Determine the (x, y) coordinate at the center of the cell enclosing the given text.  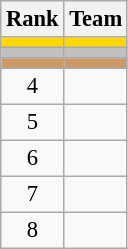
Team (96, 19)
4 (32, 86)
Rank (32, 19)
8 (32, 230)
7 (32, 194)
6 (32, 158)
5 (32, 122)
